Find where the given text appears and provide that cell's center as (X, Y) coordinate. 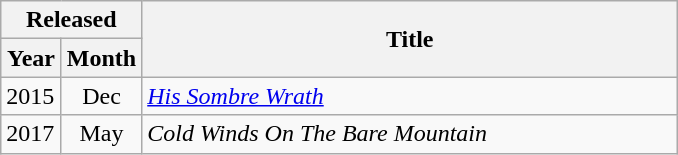
2017 (32, 134)
Released (72, 20)
Cold Winds On The Bare Mountain (410, 134)
Title (410, 39)
Month (101, 58)
His Sombre Wrath (410, 96)
Year (32, 58)
Dec (101, 96)
2015 (32, 96)
May (101, 134)
